Provide the (X, Y) coordinate of the cell's center where the given text is located.  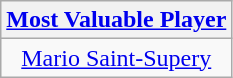
Mario Saint-Supery (116, 58)
Most Valuable Player (116, 20)
